Pinpoint the cell where the given text exists, returning its [x, y] midpoint coordinate. 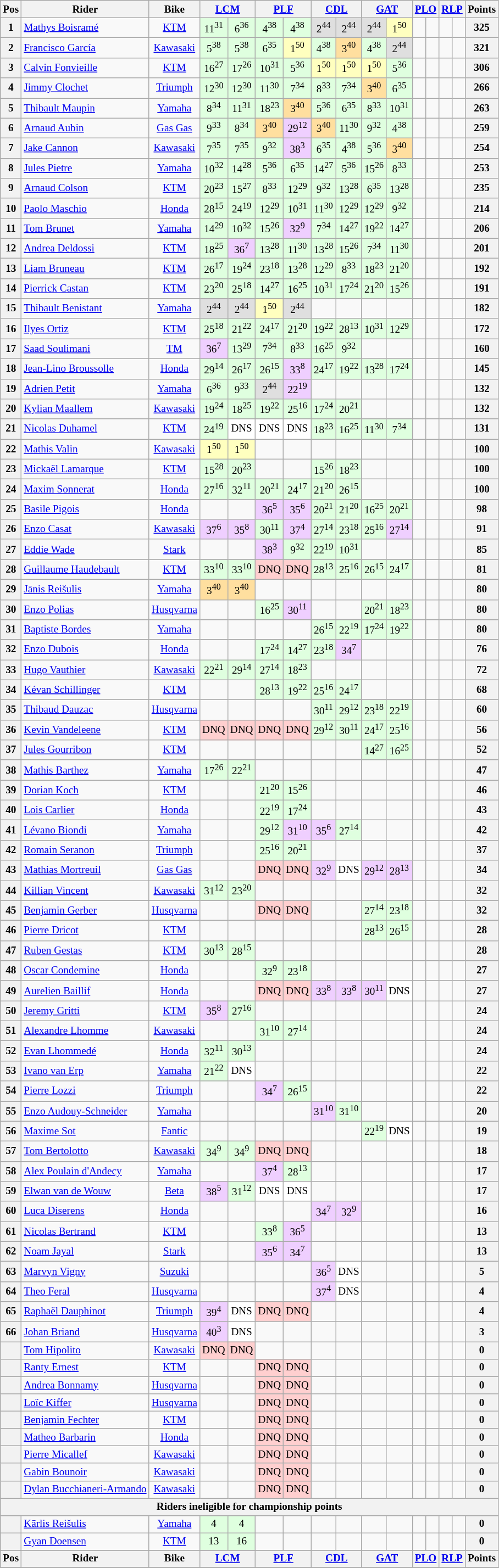
Arnaud Colson [85, 188]
Eddie Wade [85, 549]
15 [11, 309]
192 [481, 269]
Jean-Lino Broussolle [85, 369]
Ranty Ernest [85, 1368]
Dorian Koch [85, 791]
Luca Diserens [85, 1211]
7 [11, 148]
Marvyn Vigny [85, 1272]
1627 [213, 68]
403 [213, 1332]
1329 [242, 349]
191 [481, 289]
66 [11, 1332]
Liam Bruneau [85, 269]
Ruben Gestas [85, 951]
Suzuki [174, 1272]
263 [481, 108]
31 [11, 629]
Maxim Sonnerat [85, 490]
Noam Jayal [85, 1252]
Jake Cannon [85, 148]
Thibault Maupin [85, 108]
Matheo Barbarin [85, 1437]
Pierre Dricot [85, 930]
Calvin Fonvieille [85, 68]
Arnaud Aubin [85, 128]
Gabin Bounoir [85, 1472]
2 [11, 48]
TM [174, 349]
Enzo Casat [85, 529]
385 [213, 1191]
Mathis Valin [85, 449]
Adrien Petit [85, 389]
259 [481, 128]
Kylian Maallem [85, 408]
58 [11, 1172]
Jules Gourribon [85, 750]
1 [11, 27]
Pierre Micallef [85, 1455]
12 [11, 248]
Alex Poulain d'Andecy [85, 1172]
65 [11, 1312]
201 [481, 248]
85 [481, 549]
25 [11, 509]
26 [11, 529]
Mathis Barthez [85, 770]
23 [11, 469]
214 [481, 209]
81 [481, 570]
29 [11, 590]
39 [11, 791]
98 [481, 509]
Thibault Benistant [85, 309]
254 [481, 148]
Tom Hipolito [85, 1351]
Theo Feral [85, 1291]
321 [481, 48]
Benjamin Gerber [85, 910]
325 [481, 27]
Mickaël Lamarque [85, 469]
Oscar Condemine [85, 971]
Elwan van de Wouw [85, 1191]
Lévano Biondi [85, 830]
Jānis Reišulis [85, 590]
63 [11, 1272]
131 [481, 429]
48 [11, 971]
Saad Soulimani [85, 349]
Kévan Schillinger [85, 690]
Maxime Sot [85, 1131]
91 [481, 529]
21 [11, 429]
Fantic [174, 1131]
Kevin Vandeleene [85, 730]
172 [481, 328]
9 [11, 188]
8 [11, 168]
41 [11, 830]
Jeremy Gritti [85, 1011]
Nicolas Duhamel [85, 429]
6 [11, 128]
Mathys Boisramé [85, 27]
62 [11, 1252]
Beta [174, 1191]
49 [11, 990]
61 [11, 1232]
Raphaël Dauphinot [85, 1312]
Ilyes Ortiz [85, 328]
45 [11, 910]
Killian Vincent [85, 891]
Enzo Audouy-Schneider [85, 1111]
206 [481, 228]
33 [11, 670]
Evan Lhommedé [85, 1051]
Jimmy Clochet [85, 88]
14 [11, 289]
1528 [213, 469]
30 [11, 609]
Dylan Bucchianeri-Armando [85, 1489]
10 [11, 209]
38 [11, 770]
306 [481, 68]
Loïc Kiffer [85, 1403]
53 [11, 1071]
Mathias Mortreuil [85, 871]
Ivano van Erp [85, 1071]
57 [11, 1151]
Hugo Vauthier [85, 670]
Romain Seranon [85, 850]
72 [481, 670]
51 [11, 1031]
68 [481, 690]
Gyan Doensen [85, 1542]
1429 [213, 228]
Pierrick Castan [85, 289]
Tom Brunet [85, 228]
182 [481, 309]
Nicolas Bertrand [85, 1232]
253 [481, 168]
Kārlis Reišulis [85, 1524]
Pierre Lozzi [85, 1091]
145 [481, 369]
44 [11, 891]
Johan Briand [85, 1332]
266 [481, 88]
376 [213, 529]
235 [481, 188]
11 [11, 228]
160 [481, 349]
1527 [242, 188]
Thibaud Dauzac [85, 710]
Basile Pigois [85, 509]
Guillaume Haudebault [85, 570]
36 [11, 730]
50 [11, 1011]
394 [213, 1312]
76 [481, 650]
Enzo Polias [85, 609]
64 [11, 1291]
59 [11, 1191]
Aurelien Baillif [85, 990]
Andrea Deldossi [85, 248]
Tom Bertolotto [85, 1151]
Alexandre Lhomme [85, 1031]
35 [11, 710]
Andrea Bonnamy [85, 1385]
Enzo Dubois [85, 650]
40 [11, 810]
Lois Carlier [85, 810]
1428 [242, 168]
54 [11, 1091]
Paolo Maschio [85, 209]
Benjamin Fechter [85, 1420]
Francisco García [85, 48]
Riders ineligible for championship points [249, 1507]
55 [11, 1111]
Jules Pietre [85, 168]
Baptiste Bordes [85, 629]
